Locate the cell with the specified text and output its (x, y) center coordinate. 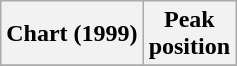
Chart (1999) (72, 34)
Peak position (189, 34)
